From the cell containing the given text, extract its center point as [X, Y] coordinate. 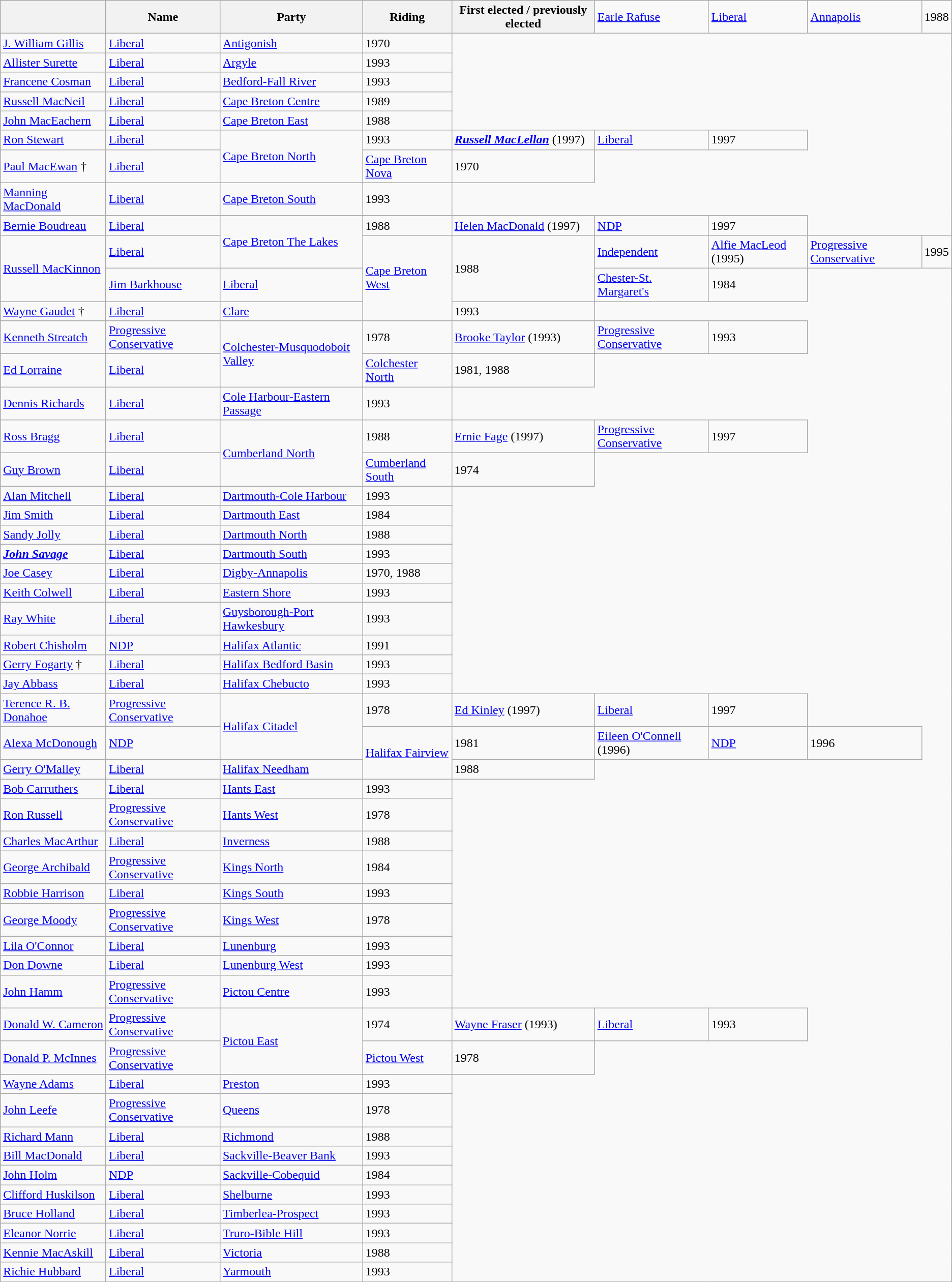
Hants West [291, 815]
Alfie MacLeod (1995) [758, 251]
Robert Chisholm [53, 645]
Pictou West [407, 1058]
Cumberland South [407, 470]
Kenneth Streatch [53, 338]
Alexa McDonough [53, 743]
Eleanor Norrie [53, 1233]
Ray White [53, 618]
Keith Colwell [53, 592]
Joe Casey [53, 573]
J. William Gillis [53, 43]
Eastern Shore [291, 592]
1970, 1988 [407, 573]
John Savage [53, 554]
John MacEachern [53, 121]
1996 [865, 743]
Terence R. B. Donahoe [53, 710]
Guysborough-Port Hawkesbury [291, 618]
Bedford-Fall River [291, 82]
Francene Cosman [53, 82]
Gerry O'Malley [53, 769]
Helen MacDonald (1997) [523, 225]
Allister Surette [53, 63]
Dartmouth East [291, 515]
Truro-Bible Hill [291, 1233]
Colchester-Musquodoboit Valley [291, 354]
Clifford Huskilson [53, 1195]
Halifax Fairview [407, 753]
Preston [291, 1084]
First elected / previously elected [523, 17]
1989 [407, 101]
Ross Bragg [53, 436]
Shelburne [291, 1195]
Bob Carruthers [53, 789]
Lunenburg West [291, 965]
Jim Barkhouse [163, 285]
Yarmouth [291, 1272]
Cole Harbour-Eastern Passage [291, 404]
Kings North [291, 868]
Colchester North [407, 370]
Russell MacNeil [53, 101]
Victoria [291, 1253]
Bill MacDonald [53, 1156]
John Holm [53, 1175]
John Hamm [53, 992]
Eileen O'Connell (1996) [651, 743]
Richard Mann [53, 1137]
Antigonish [291, 43]
Sackville-Beaver Bank [291, 1156]
Halifax Chebucto [291, 683]
Donald W. Cameron [53, 1024]
Alan Mitchell [53, 496]
Cape Breton Centre [291, 101]
Cape Breton North [291, 157]
1995 [937, 251]
Annapolis [865, 17]
Pictou Centre [291, 992]
Bernie Boudreau [53, 225]
Cape Breton West [407, 278]
Inverness [291, 841]
Lila O'Connor [53, 946]
Kennie MacAskill [53, 1253]
Dartmouth South [291, 554]
Ed Lorraine [53, 370]
Brooke Taylor (1993) [523, 338]
Russell MacKinnon [53, 268]
Cumberland North [291, 453]
Wayne Fraser (1993) [523, 1024]
Sackville-Cobequid [291, 1175]
Party [291, 17]
1991 [407, 645]
Dartmouth-Cole Harbour [291, 496]
Hants East [291, 789]
Robbie Harrison [53, 893]
Jay Abbass [53, 683]
Charles MacArthur [53, 841]
Paul MacEwan † [53, 166]
Manning MacDonald [53, 199]
Halifax Atlantic [291, 645]
Donald P. McInnes [53, 1058]
Guy Brown [53, 470]
Gerry Fogarty † [53, 664]
Richie Hubbard [53, 1272]
Bruce Holland [53, 1214]
Cape Breton Nova [407, 166]
Halifax Bedford Basin [291, 664]
Cape Breton South [291, 199]
Queens [291, 1110]
Dartmouth North [291, 534]
Earle Rafuse [651, 17]
Chester-St. Margaret's [651, 285]
Pictou East [291, 1041]
Wayne Gaudet † [53, 311]
1981 [523, 743]
Timberlea-Prospect [291, 1214]
John Leefe [53, 1110]
Ron Russell [53, 815]
Cape Breton The Lakes [291, 242]
1981, 1988 [523, 370]
Dennis Richards [53, 404]
Riding [407, 17]
Kings West [291, 919]
Cape Breton East [291, 121]
George Moody [53, 919]
Richmond [291, 1137]
George Archibald [53, 868]
Digby-Annapolis [291, 573]
Halifax Needham [291, 769]
Jim Smith [53, 515]
Don Downe [53, 965]
Ed Kinley (1997) [523, 710]
Sandy Jolly [53, 534]
Ernie Fage (1997) [523, 436]
Argyle [291, 63]
Wayne Adams [53, 1084]
Kings South [291, 893]
Name [163, 17]
Independent [651, 251]
Lunenburg [291, 946]
Halifax Citadel [291, 727]
Clare [291, 311]
Ron Stewart [53, 140]
Russell MacLellan (1997) [523, 140]
